Locate the cell with the specified text and output its (x, y) center coordinate. 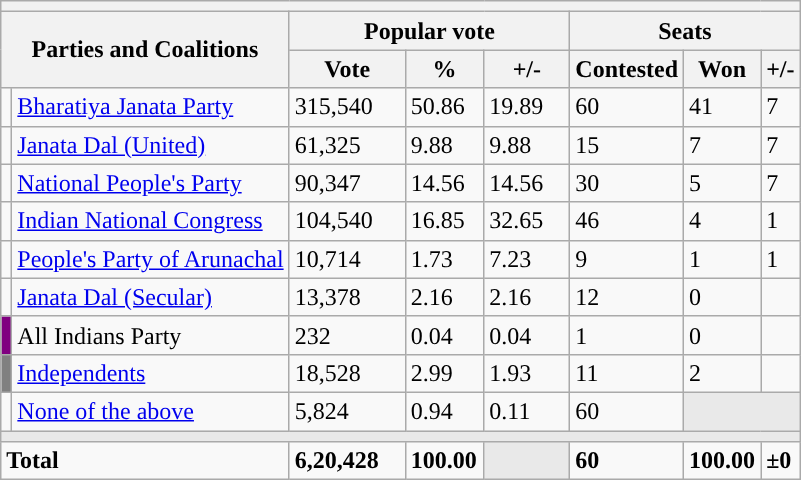
Independents (150, 373)
Vote (347, 69)
315,540 (347, 107)
Parties and Coalitions (145, 50)
19.89 (527, 107)
None of the above (150, 411)
16.85 (444, 221)
12 (627, 297)
Janata Dal (United) (150, 145)
6,20,428 (347, 461)
7.23 (527, 259)
Popular vote (430, 31)
11 (627, 373)
10,714 (347, 259)
Seats (685, 31)
4 (722, 221)
13,378 (347, 297)
61,325 (347, 145)
Contested (627, 69)
9 (627, 259)
15 (627, 145)
0.94 (444, 411)
National People's Party (150, 183)
5 (722, 183)
Won (722, 69)
2 (722, 373)
30 (627, 183)
104,540 (347, 221)
5,824 (347, 411)
1.73 (444, 259)
Indian National Congress (150, 221)
46 (627, 221)
90,347 (347, 183)
0.11 (527, 411)
1.93 (527, 373)
18,528 (347, 373)
50.86 (444, 107)
Bharatiya Janata Party (150, 107)
±0 (780, 461)
41 (722, 107)
All Indians Party (150, 335)
% (444, 69)
Total (145, 461)
2.99 (444, 373)
32.65 (527, 221)
People's Party of Arunachal (150, 259)
Janata Dal (Secular) (150, 297)
232 (347, 335)
